Provide the (X, Y) coordinate of the cell's center where the given text is located.  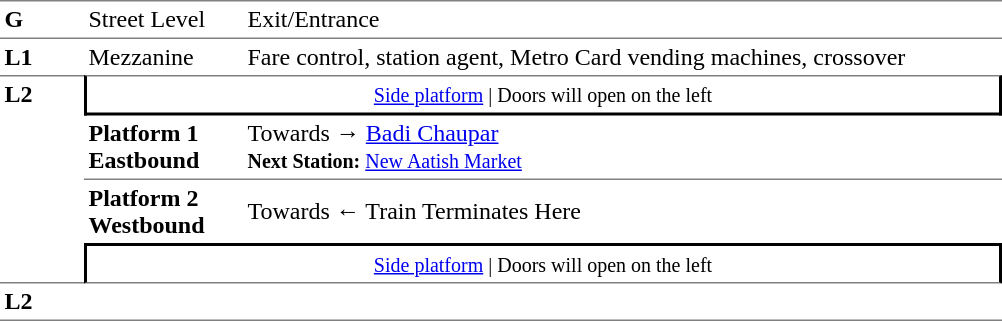
Towards → Badi ChauparNext Station: New Aatish Market (622, 148)
Platform 2Westbound (164, 212)
Mezzanine (164, 57)
Platform 1Eastbound (164, 148)
Street Level (164, 20)
Fare control, station agent, Metro Card vending machines, crossover (622, 57)
L1 (42, 57)
Towards ← Train Terminates Here (622, 212)
L2 (42, 179)
G (42, 20)
Exit/Entrance (622, 20)
